Return the [X, Y] coordinate for the center point of the cell that contains the specified text.  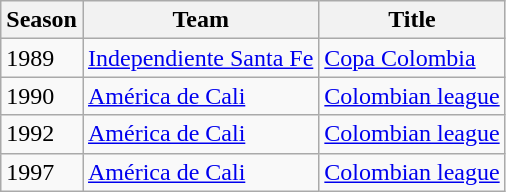
1992 [42, 134]
Team [200, 20]
1989 [42, 58]
1997 [42, 172]
Season [42, 20]
Independiente Santa Fe [200, 58]
Title [412, 20]
1990 [42, 96]
Copa Colombia [412, 58]
